Find where the given text appears and provide that cell's center as [X, Y] coordinate. 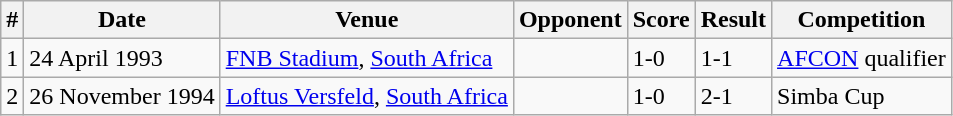
2 [12, 96]
24 April 1993 [122, 58]
Opponent [570, 20]
1-1 [733, 58]
Simba Cup [862, 96]
Date [122, 20]
Loftus Versfeld, South Africa [366, 96]
2-1 [733, 96]
Score [661, 20]
1 [12, 58]
# [12, 20]
26 November 1994 [122, 96]
Result [733, 20]
FNB Stadium, South Africa [366, 58]
Competition [862, 20]
Venue [366, 20]
AFCON qualifier [862, 58]
